Provide the (X, Y) coordinate of the cell's center where the given text is located.  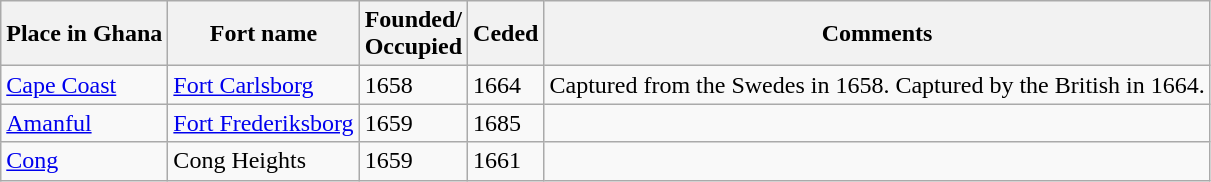
Cong Heights (264, 161)
Cong (84, 161)
Amanful (84, 123)
1664 (506, 85)
1685 (506, 123)
Fort name (264, 34)
Place in Ghana (84, 34)
Fort Carlsborg (264, 85)
Ceded (506, 34)
Captured from the Swedes in 1658. Captured by the British in 1664. (877, 85)
Comments (877, 34)
Fort Frederiksborg (264, 123)
1658 (413, 85)
Founded/Occupied (413, 34)
Cape Coast (84, 85)
1661 (506, 161)
